Extract the (x, y) coordinate from the center of the cell holding the provided text.  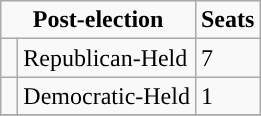
Seats (227, 20)
Republican-Held (107, 58)
1 (227, 96)
Democratic-Held (107, 96)
Post-election (98, 20)
7 (227, 58)
